Output the (x, y) coordinate of the center of the cell containing the given text.  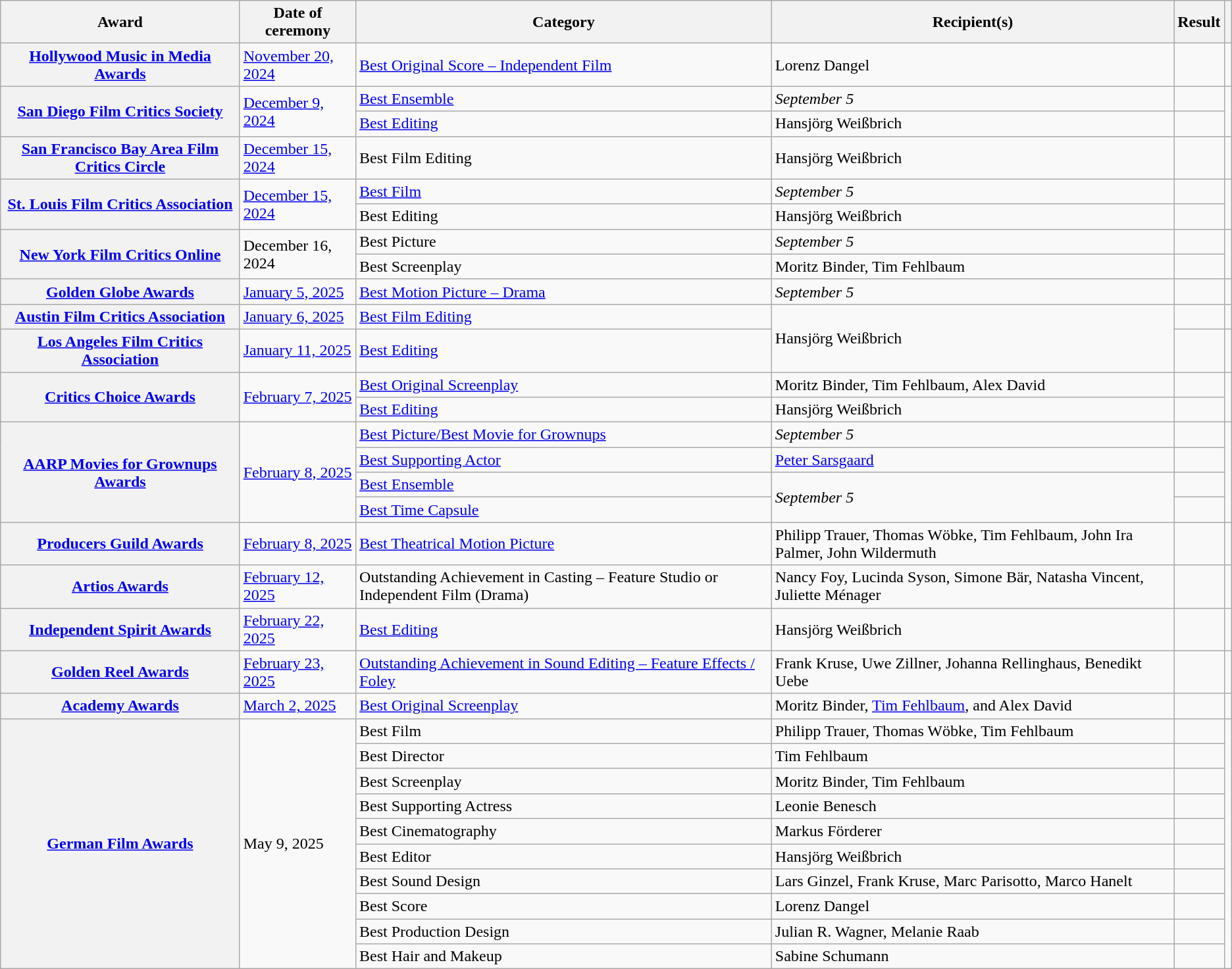
Peter Sarsgaard (973, 460)
Lars Ginzel, Frank Kruse, Marc Parisotto, Marco Hanelt (973, 882)
Best Picture/Best Movie for Grownups (564, 435)
Best Production Design (564, 932)
Award (120, 22)
Sabine Schumann (973, 957)
Artios Awards (120, 587)
February 7, 2025 (297, 397)
Result (1199, 22)
Moritz Binder, Tim Fehlbaum, and Alex David (973, 706)
Best Cinematography (564, 831)
Best Theatrical Motion Picture (564, 543)
Date of ceremony (297, 22)
February 23, 2025 (297, 672)
Academy Awards (120, 706)
Critics Choice Awards (120, 397)
Best Motion Picture – Drama (564, 291)
November 20, 2024 (297, 64)
May 9, 2025 (297, 843)
February 12, 2025 (297, 587)
Nancy Foy, Lucinda Syson, Simone Bär, Natasha Vincent, Juliette Ménager (973, 587)
December 16, 2024 (297, 254)
Best Picture (564, 241)
Outstanding Achievement in Casting – Feature Studio or Independent Film (Drama) (564, 587)
Austin Film Critics Association (120, 316)
Best Sound Design (564, 882)
Best Hair and Makeup (564, 957)
Best Supporting Actor (564, 460)
New York Film Critics Online (120, 254)
Frank Kruse, Uwe Zillner, Johanna Rellinghaus, Benedikt Uebe (973, 672)
Independent Spirit Awards (120, 629)
Best Supporting Actress (564, 806)
January 6, 2025 (297, 316)
January 5, 2025 (297, 291)
January 11, 2025 (297, 350)
Tim Fehlbaum (973, 756)
Golden Reel Awards (120, 672)
Best Editor (564, 856)
Producers Guild Awards (120, 543)
Philipp Trauer, Thomas Wöbke, Tim Fehlbaum (973, 731)
Best Time Capsule (564, 510)
March 2, 2025 (297, 706)
Leonie Benesch (973, 806)
San Diego Film Critics Society (120, 111)
St. Louis Film Critics Association (120, 204)
Best Score (564, 907)
German Film Awards (120, 843)
Recipient(s) (973, 22)
Philipp Trauer, Thomas Wöbke, Tim Fehlbaum, John Ira Palmer, John Wildermuth (973, 543)
Julian R. Wagner, Melanie Raab (973, 932)
Best Original Score – Independent Film (564, 64)
Los Angeles Film Critics Association (120, 350)
Category (564, 22)
December 9, 2024 (297, 111)
Moritz Binder, Tim Fehlbaum, Alex David (973, 385)
Hollywood Music in Media Awards (120, 64)
Best Director (564, 756)
AARP Movies for Grownups Awards (120, 472)
Outstanding Achievement in Sound Editing – Feature Effects / Foley (564, 672)
Golden Globe Awards (120, 291)
San Francisco Bay Area Film Critics Circle (120, 158)
Markus Förderer (973, 831)
February 22, 2025 (297, 629)
